Pinpoint the cell where the given text exists, returning its (X, Y) midpoint coordinate. 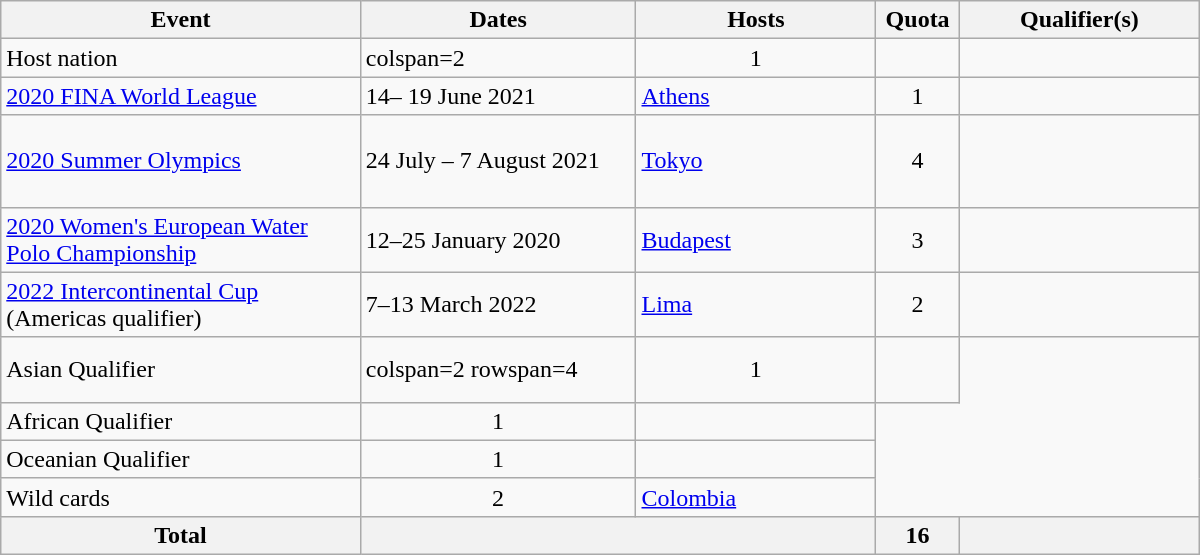
Quota (918, 20)
Colombia (756, 497)
Budapest (756, 240)
14– 19 June 2021 (498, 96)
Lima (756, 304)
Host nation (181, 58)
12–25 January 2020 (498, 240)
2022 Intercontinental Cup(Americas qualifier) (181, 304)
Oceanian Qualifier (181, 459)
Asian Qualifier (181, 370)
Dates (498, 20)
Tokyo (756, 161)
African Qualifier (181, 421)
2020 Women's European Water Polo Championship (181, 240)
Total (181, 535)
2020 FINA World League (181, 96)
24 July – 7 August 2021 (498, 161)
Qualifier(s) (1080, 20)
2020 Summer Olympics (181, 161)
colspan=2 (498, 58)
Wild cards (181, 497)
16 (918, 535)
Event (181, 20)
colspan=2 rowspan=4 (498, 370)
Athens (756, 96)
4 (918, 161)
3 (918, 240)
Hosts (756, 20)
7–13 March 2022 (498, 304)
